Extract the (x, y) coordinate from the center of the cell holding the provided text.  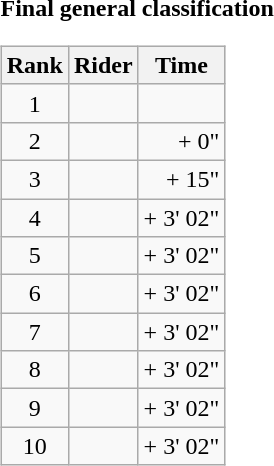
2 (34, 141)
5 (34, 256)
Rank (34, 65)
3 (34, 179)
9 (34, 408)
4 (34, 217)
1 (34, 103)
10 (34, 446)
Time (182, 65)
+ 15" (182, 179)
7 (34, 332)
8 (34, 370)
6 (34, 294)
Rider (103, 65)
+ 0" (182, 141)
